Provide the [X, Y] coordinate of the cell's center where the given text is located.  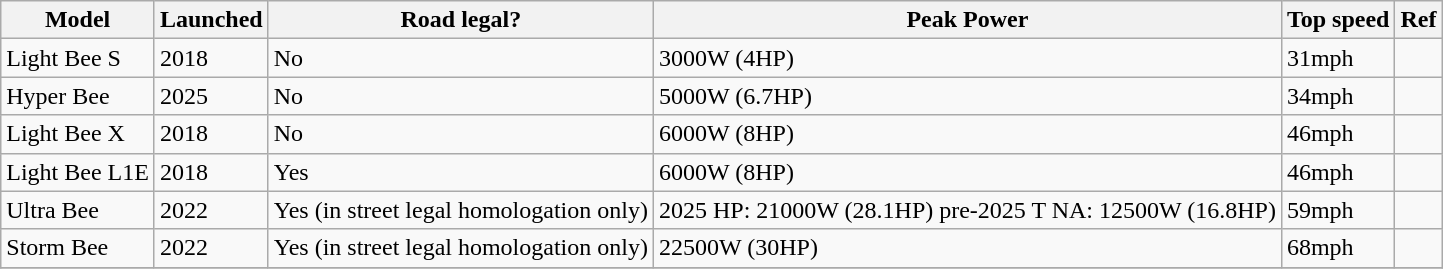
2025 HP: 21000W (28.1HP) pre-2025 T NA: 12500W (16.8HP) [967, 210]
34mph [1338, 96]
Road legal? [460, 20]
31mph [1338, 58]
5000W (6.7HP) [967, 96]
Model [78, 20]
3000W (4HP) [967, 58]
2025 [211, 96]
Light Bee L1E [78, 172]
Light Bee S [78, 58]
59mph [1338, 210]
Light Bee X [78, 134]
Ultra Bee [78, 210]
Ref [1418, 20]
22500W (30HP) [967, 248]
68mph [1338, 248]
Peak Power [967, 20]
Top speed [1338, 20]
Hyper Bee [78, 96]
Storm Bee [78, 248]
Yes [460, 172]
Launched [211, 20]
